For the text-containing cell, return its midpoint in [X, Y] coordinate format. 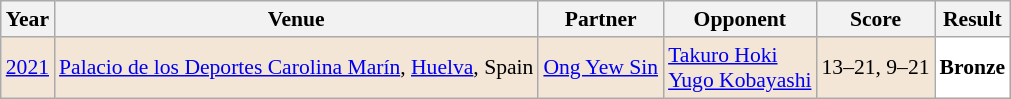
Bronze [973, 68]
Ong Yew Sin [600, 68]
Year [28, 19]
Venue [296, 19]
Partner [600, 19]
Palacio de los Deportes Carolina Marín, Huelva, Spain [296, 68]
Opponent [740, 19]
2021 [28, 68]
Takuro Hoki Yugo Kobayashi [740, 68]
Result [973, 19]
Score [875, 19]
13–21, 9–21 [875, 68]
